Return (x, y) of the center of cell containing provided text 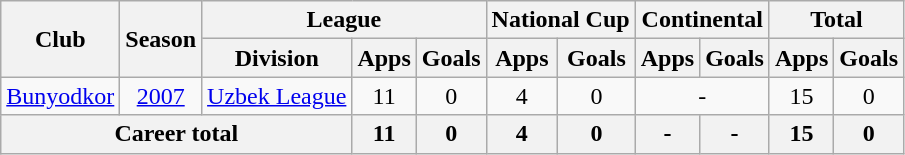
Season (161, 39)
Club (60, 39)
Uzbek League (277, 96)
Continental (702, 20)
2007 (161, 96)
League (344, 20)
Bunyodkor (60, 96)
National Cup (560, 20)
Total (836, 20)
Career total (176, 134)
Division (277, 58)
